Provide the [X, Y] coordinate of the cell's center where the given text is located.  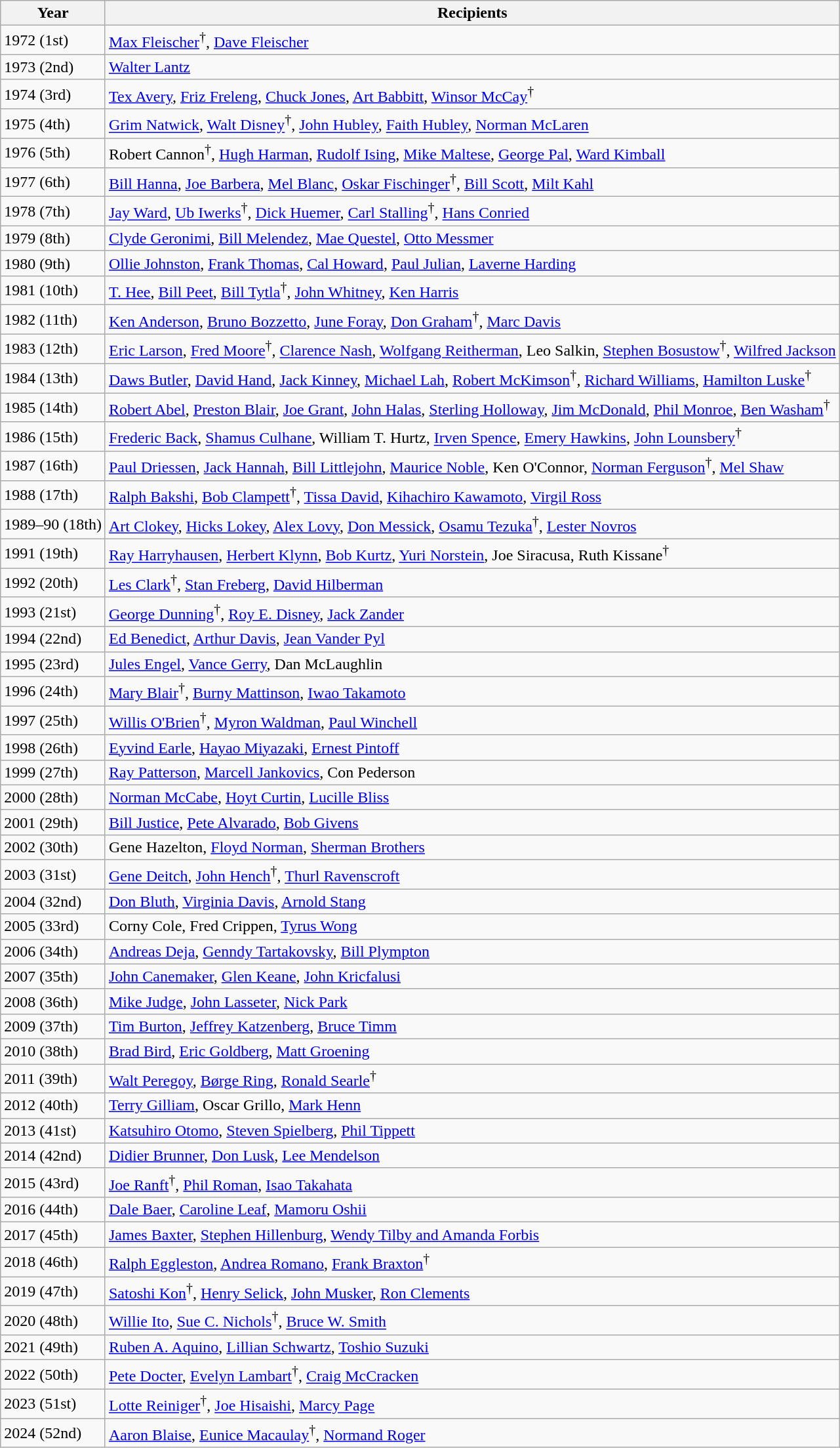
2010 (38th) [53, 1051]
Dale Baer, Caroline Leaf, Mamoru Oshii [472, 1210]
1981 (10th) [53, 290]
2020 (48th) [53, 1320]
2007 (35th) [53, 976]
Jay Ward, Ub Iwerks†, Dick Huemer, Carl Stalling†, Hans Conried [472, 211]
Norman McCabe, Hoyt Curtin, Lucille Bliss [472, 797]
Mary Blair†, Burny Mattinson, Iwao Takamoto [472, 692]
T. Hee, Bill Peet, Bill Tytla†, John Whitney, Ken Harris [472, 290]
Tim Burton, Jeffrey Katzenberg, Bruce Timm [472, 1026]
1982 (11th) [53, 320]
Ken Anderson, Bruno Bozzetto, June Foray, Don Graham†, Marc Davis [472, 320]
1977 (6th) [53, 182]
2022 (50th) [53, 1375]
Frederic Back, Shamus Culhane, William T. Hurtz, Irven Spence, Emery Hawkins, John Lounsbery† [472, 437]
Willie Ito, Sue C. Nichols†, Bruce W. Smith [472, 1320]
Mike Judge, John Lasseter, Nick Park [472, 1001]
Bill Justice, Pete Alvarado, Bob Givens [472, 822]
Walter Lantz [472, 67]
Lotte Reiniger†, Joe Hisaishi, Marcy Page [472, 1404]
Ruben A. Aquino, Lillian Schwartz, Toshio Suzuki [472, 1348]
Don Bluth, Virginia Davis, Arnold Stang [472, 901]
Tex Avery, Friz Freleng, Chuck Jones, Art Babbitt, Winsor McCay† [472, 94]
Robert Abel, Preston Blair, Joe Grant, John Halas, Sterling Holloway, Jim McDonald, Phil Monroe, Ben Washam† [472, 408]
George Dunning†, Roy E. Disney, Jack Zander [472, 611]
Recipients [472, 13]
James Baxter, Stephen Hillenburg, Wendy Tilby and Amanda Forbis [472, 1235]
Ralph Eggleston, Andrea Romano, Frank Braxton† [472, 1262]
Eyvind Earle, Hayao Miyazaki, Ernest Pintoff [472, 747]
Terry Gilliam, Oscar Grillo, Mark Henn [472, 1106]
Ray Patterson, Marcell Jankovics, Con Pederson [472, 772]
1999 (27th) [53, 772]
2016 (44th) [53, 1210]
Aaron Blaise, Eunice Macaulay†, Normand Roger [472, 1433]
1983 (12th) [53, 349]
Bill Hanna, Joe Barbera, Mel Blanc, Oskar Fischinger†, Bill Scott, Milt Kahl [472, 182]
2019 (47th) [53, 1291]
2006 (34th) [53, 951]
2008 (36th) [53, 1001]
1972 (1st) [53, 41]
1994 (22nd) [53, 639]
1998 (26th) [53, 747]
2017 (45th) [53, 1235]
1979 (8th) [53, 238]
Grim Natwick, Walt Disney†, John Hubley, Faith Hubley, Norman McLaren [472, 123]
2003 (31st) [53, 875]
2011 (39th) [53, 1079]
Robert Cannon†, Hugh Harman, Rudolf Ising, Mike Maltese, George Pal, Ward Kimball [472, 154]
Clyde Geronimi, Bill Melendez, Mae Questel, Otto Messmer [472, 238]
2009 (37th) [53, 1026]
1985 (14th) [53, 408]
1986 (15th) [53, 437]
1984 (13th) [53, 378]
Pete Docter, Evelyn Lambart†, Craig McCracken [472, 1375]
Willis O'Brien†, Myron Waldman, Paul Winchell [472, 720]
2018 (46th) [53, 1262]
2012 (40th) [53, 1106]
Les Clark†, Stan Freberg, David Hilberman [472, 583]
1976 (5th) [53, 154]
1992 (20th) [53, 583]
1980 (9th) [53, 263]
1988 (17th) [53, 495]
Eric Larson, Fred Moore†, Clarence Nash, Wolfgang Reitherman, Leo Salkin, Stephen Bosustow†, Wilfred Jackson [472, 349]
1987 (16th) [53, 466]
1997 (25th) [53, 720]
Jules Engel, Vance Gerry, Dan McLaughlin [472, 664]
2000 (28th) [53, 797]
2002 (30th) [53, 847]
Walt Peregoy, Børge Ring, Ronald Searle† [472, 1079]
1975 (4th) [53, 123]
Max Fleischer†, Dave Fleischer [472, 41]
Katsuhiro Otomo, Steven Spielberg, Phil Tippett [472, 1130]
Corny Cole, Fred Crippen, Tyrus Wong [472, 926]
2013 (41st) [53, 1130]
1973 (2nd) [53, 67]
John Canemaker, Glen Keane, John Kricfalusi [472, 976]
2024 (52nd) [53, 1433]
Didier Brunner, Don Lusk, Lee Mendelson [472, 1155]
Satoshi Kon†, Henry Selick, John Musker, Ron Clements [472, 1291]
1995 (23rd) [53, 664]
Ray Harryhausen, Herbert Klynn, Bob Kurtz, Yuri Norstein, Joe Siracusa, Ruth Kissane† [472, 554]
Daws Butler, David Hand, Jack Kinney, Michael Lah, Robert McKimson†, Richard Williams, Hamilton Luske† [472, 378]
2021 (49th) [53, 1348]
1989–90 (18th) [53, 525]
2001 (29th) [53, 822]
2015 (43rd) [53, 1182]
2014 (42nd) [53, 1155]
Ed Benedict, Arthur Davis, Jean Vander Pyl [472, 639]
2023 (51st) [53, 1404]
Gene Deitch, John Hench†, Thurl Ravenscroft [472, 875]
Brad Bird, Eric Goldberg, Matt Groening [472, 1051]
1991 (19th) [53, 554]
Joe Ranft†, Phil Roman, Isao Takahata [472, 1182]
1993 (21st) [53, 611]
1974 (3rd) [53, 94]
Paul Driessen, Jack Hannah, Bill Littlejohn, Maurice Noble, Ken O'Connor, Norman Ferguson†, Mel Shaw [472, 466]
1996 (24th) [53, 692]
Art Clokey, Hicks Lokey, Alex Lovy, Don Messick, Osamu Tezuka†, Lester Novros [472, 525]
1978 (7th) [53, 211]
Ollie Johnston, Frank Thomas, Cal Howard, Paul Julian, Laverne Harding [472, 263]
Andreas Deja, Genndy Tartakovsky, Bill Plympton [472, 951]
Ralph Bakshi, Bob Clampett†, Tissa David, Kihachiro Kawamoto, Virgil Ross [472, 495]
2004 (32nd) [53, 901]
2005 (33rd) [53, 926]
Gene Hazelton, Floyd Norman, Sherman Brothers [472, 847]
Year [53, 13]
